Capture the cell that displays the provided text and extract its [x, y] central coordinate. 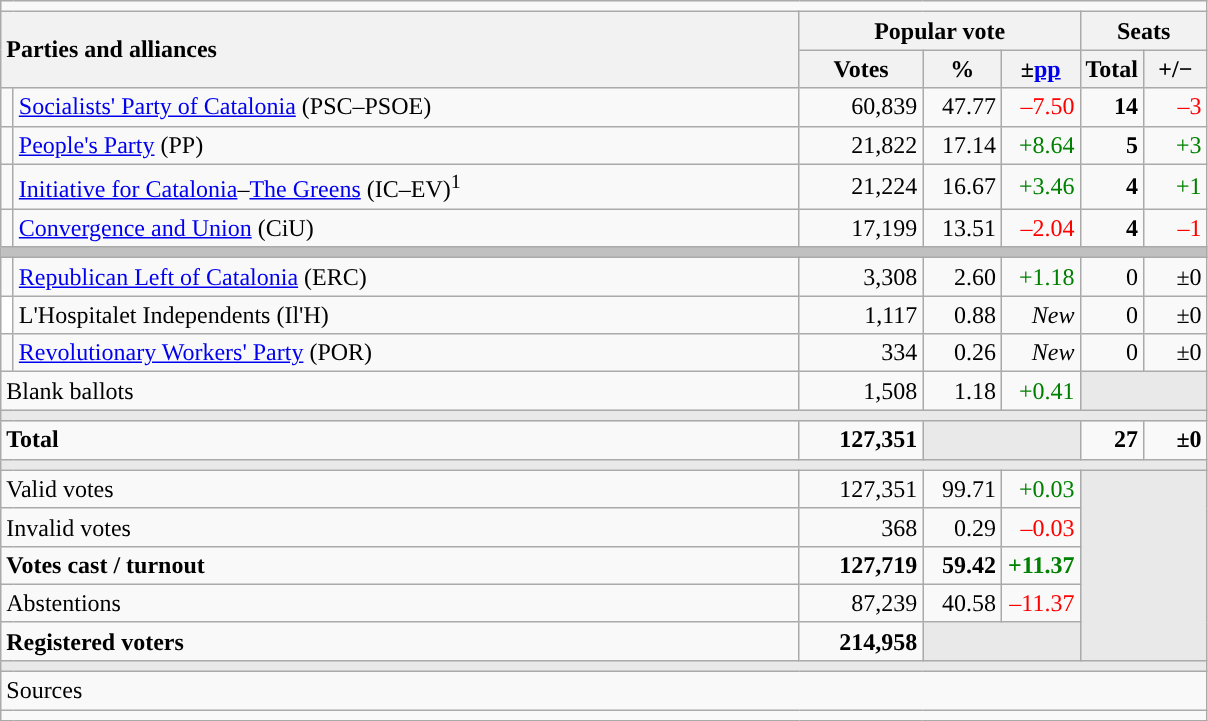
47.77 [962, 107]
+8.64 [1040, 145]
14 [1112, 107]
87,239 [861, 603]
Valid votes [400, 489]
Seats [1144, 31]
17.14 [962, 145]
Initiative for Catalonia–The Greens (IC–EV)1 [406, 186]
Registered voters [400, 641]
1.18 [962, 391]
Sources [604, 691]
–2.04 [1040, 228]
40.58 [962, 603]
214,958 [861, 641]
Abstentions [400, 603]
3,308 [861, 277]
+/− [1176, 69]
0.26 [962, 353]
–11.37 [1040, 603]
368 [861, 527]
–7.50 [1040, 107]
60,839 [861, 107]
–0.03 [1040, 527]
Convergence and Union (CiU) [406, 228]
Parties and alliances [400, 50]
13.51 [962, 228]
1,508 [861, 391]
27 [1112, 440]
Invalid votes [400, 527]
+1.18 [1040, 277]
Votes cast / turnout [400, 565]
334 [861, 353]
Socialists' Party of Catalonia (PSC–PSOE) [406, 107]
5 [1112, 145]
127,719 [861, 565]
±pp [1040, 69]
16.67 [962, 186]
+3.46 [1040, 186]
+11.37 [1040, 565]
Blank ballots [400, 391]
0.88 [962, 315]
Revolutionary Workers' Party (POR) [406, 353]
L'Hospitalet Independents (Il'H) [406, 315]
+3 [1176, 145]
+0.41 [1040, 391]
2.60 [962, 277]
People's Party (PP) [406, 145]
59.42 [962, 565]
21,822 [861, 145]
+1 [1176, 186]
17,199 [861, 228]
% [962, 69]
99.71 [962, 489]
+0.03 [1040, 489]
Popular vote [940, 31]
21,224 [861, 186]
Republican Left of Catalonia (ERC) [406, 277]
–3 [1176, 107]
1,117 [861, 315]
0.29 [962, 527]
–1 [1176, 228]
Votes [861, 69]
